Capture the cell that displays the provided text and extract its (x, y) central coordinate. 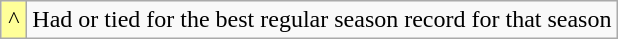
Had or tied for the best regular season record for that season (322, 20)
^ (14, 20)
